Capture the cell that displays the provided text and extract its (x, y) central coordinate. 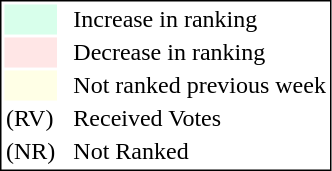
(RV) (30, 119)
Increase in ranking (200, 19)
Not Ranked (200, 151)
Not ranked previous week (200, 85)
Decrease in ranking (200, 53)
Received Votes (200, 119)
(NR) (30, 151)
